Return the [X, Y] coordinate for the center point of the cell that contains the specified text.  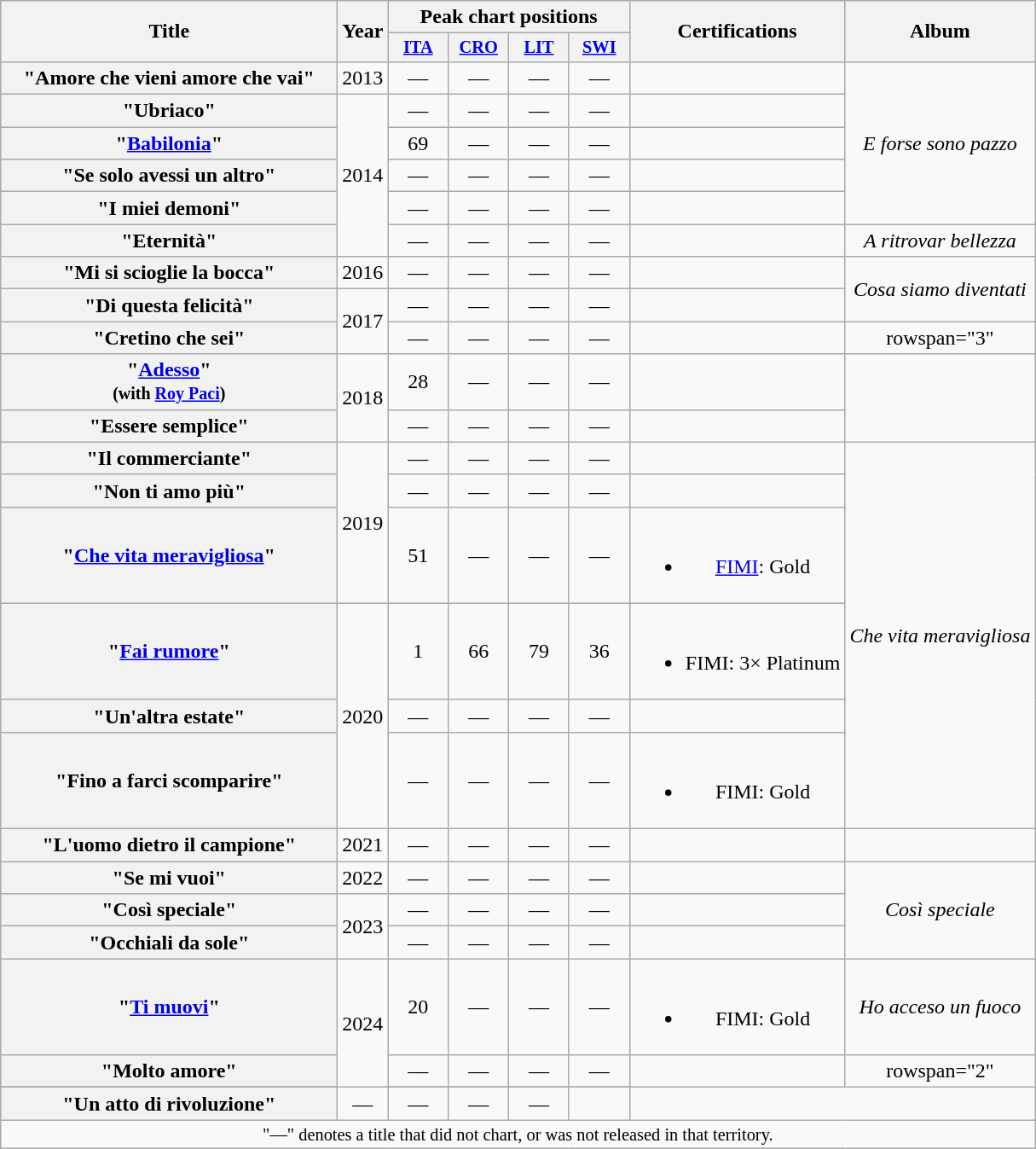
"Un'altra estate" [169, 716]
"Di questa felicità" [169, 305]
2013 [363, 78]
36 [599, 652]
79 [539, 652]
28 [418, 382]
Così speciale [940, 910]
CRO [479, 48]
2014 [363, 176]
"L'uomo dietro il campione" [169, 845]
ITA [418, 48]
"Cretino che sei" [169, 338]
2018 [363, 398]
"Amore che vieni amore che vai" [169, 78]
Album [940, 32]
"Occhiali da sole" [169, 943]
20 [418, 1007]
"Non ti amo più" [169, 490]
"Così speciale" [169, 910]
"Adesso"(with Roy Paci) [169, 382]
"Il commerciante" [169, 458]
A ritrovar bellezza [940, 241]
FIMI: 3× Platinum [737, 652]
"I miei demoni" [169, 208]
2022 [363, 878]
2021 [363, 845]
1 [418, 652]
"Se mi vuoi" [169, 878]
"Molto amore" [169, 1071]
Cosa siamo diventati [940, 289]
"Fino a farci scomparire" [169, 780]
Certifications [737, 32]
"Fai rumore" [169, 652]
Year [363, 32]
2019 [363, 522]
"Che vita meravigliosa" [169, 554]
"Ti muovi" [169, 1007]
"Babilonia" [169, 143]
2017 [363, 322]
"—" denotes a title that did not chart, or was not released in that territory. [518, 1134]
LIT [539, 48]
"Un atto di rivoluzione" [169, 1104]
"Eternità" [169, 241]
Ho acceso un fuoco [940, 1007]
Title [169, 32]
51 [418, 554]
SWI [599, 48]
"Essere semplice" [169, 426]
69 [418, 143]
Che vita meravigliosa [940, 635]
2016 [363, 273]
2020 [363, 716]
rowspan="3" [940, 338]
2023 [363, 926]
E forse sono pazzo [940, 142]
"Mi si scioglie la bocca" [169, 273]
"Ubriaco" [169, 111]
Peak chart positions [508, 17]
2024 [363, 1024]
rowspan="2" [940, 1071]
"Se solo avessi un altro" [169, 176]
66 [479, 652]
